Identify which cell holds the provided text, then report its [x, y] central coordinate. 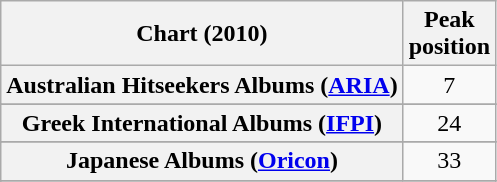
24 [449, 123]
Japanese Albums (Oricon) [202, 161]
7 [449, 85]
Chart (2010) [202, 34]
Peakposition [449, 34]
Greek International Albums (IFPI) [202, 123]
Australian Hitseekers Albums (ARIA) [202, 85]
33 [449, 161]
